Determine the (X, Y) coordinate at the center of the cell enclosing the given text.  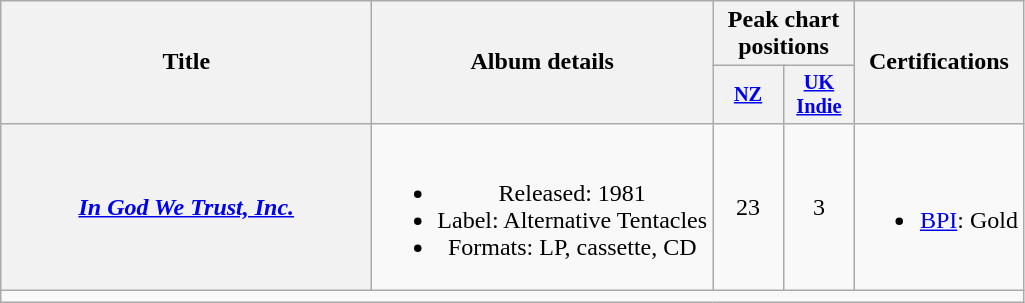
UKIndie (818, 95)
BPI: Gold (938, 206)
In God We Trust, Inc. (186, 206)
Peak chart positions (784, 34)
23 (748, 206)
Title (186, 62)
Certifications (938, 62)
Released: 1981Label: Alternative TentaclesFormats: LP, cassette, CD (542, 206)
3 (818, 206)
Album details (542, 62)
NZ (748, 95)
